Search for the cell housing the specified text and yield its (X, Y) center coordinate. 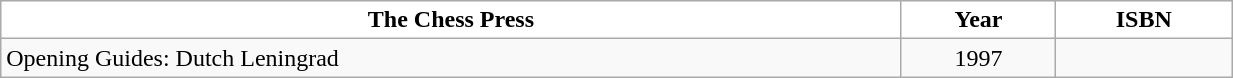
Year (978, 20)
Opening Guides: Dutch Leningrad (451, 58)
ISBN (1144, 20)
1997 (978, 58)
The Chess Press (451, 20)
